Pinpoint the cell where the given text exists, returning its [x, y] midpoint coordinate. 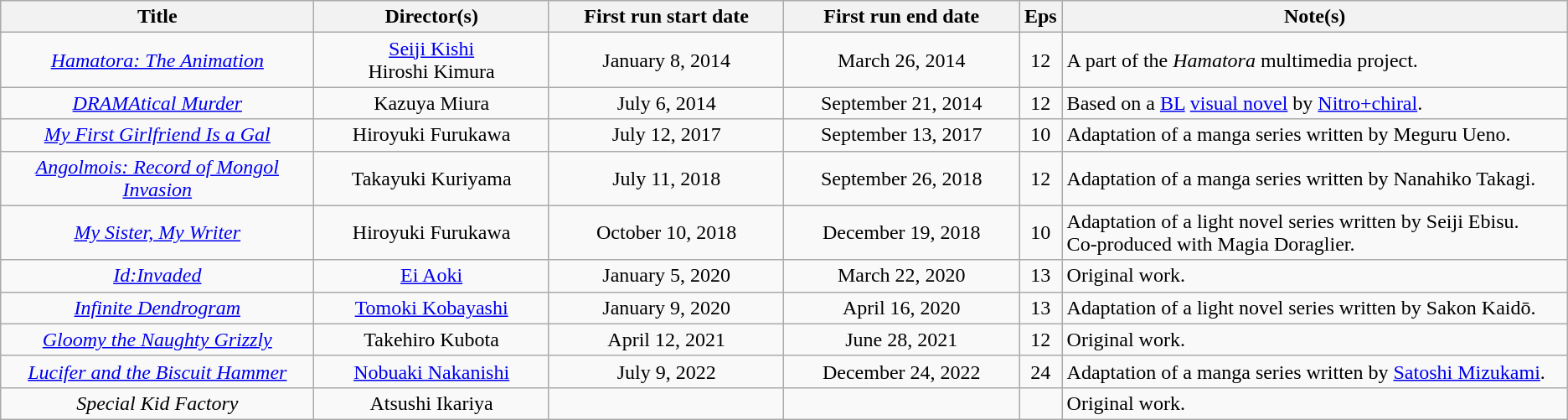
My First Girlfriend Is a Gal [157, 135]
December 19, 2018 [901, 233]
My Sister, My Writer [157, 233]
Hamatora: The Animation [157, 60]
September 21, 2014 [901, 103]
March 22, 2020 [901, 276]
First run start date [667, 17]
Angolmois: Record of Mongol Invasion [157, 178]
24 [1041, 371]
Lucifer and the Biscuit Hammer [157, 371]
December 24, 2022 [901, 371]
July 6, 2014 [667, 103]
January 5, 2020 [667, 276]
First run end date [901, 17]
Adaptation of a manga series written by Nanahiko Takagi. [1315, 178]
January 8, 2014 [667, 60]
DRAMAtical Murder [157, 103]
September 26, 2018 [901, 178]
July 11, 2018 [667, 178]
Adaptation of a light novel series written by Sakon Kaidō. [1315, 308]
Note(s) [1315, 17]
January 9, 2020 [667, 308]
July 9, 2022 [667, 371]
Adaptation of a manga series written by Satoshi Mizukami. [1315, 371]
Director(s) [432, 17]
March 26, 2014 [901, 60]
Atsushi Ikariya [432, 403]
Adaptation of a manga series written by Meguru Ueno. [1315, 135]
Nobuaki Nakanishi [432, 371]
April 16, 2020 [901, 308]
Special Kid Factory [157, 403]
April 12, 2021 [667, 340]
October 10, 2018 [667, 233]
June 28, 2021 [901, 340]
Seiji Kishi Hiroshi Kimura [432, 60]
July 12, 2017 [667, 135]
Id:Invaded [157, 276]
Eps [1041, 17]
Tomoki Kobayashi [432, 308]
Title [157, 17]
Takayuki Kuriyama [432, 178]
Adaptation of a light novel series written by Seiji Ebisu. Co-produced with Magia Doraglier. [1315, 233]
Based on a BL visual novel by Nitro+chiral. [1315, 103]
Kazuya Miura [432, 103]
A part of the Hamatora multimedia project. [1315, 60]
September 13, 2017 [901, 135]
Takehiro Kubota [432, 340]
Gloomy the Naughty Grizzly [157, 340]
Infinite Dendrogram [157, 308]
Ei Aoki [432, 276]
